Determine the [X, Y] coordinate at the center of the cell enclosing the given text.  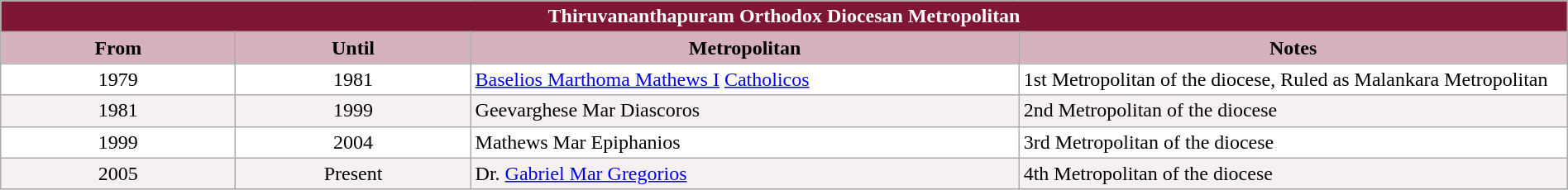
1979 [118, 79]
Notes [1293, 48]
Dr. Gabriel Mar Gregorios [744, 173]
1st Metropolitan of the diocese, Ruled as Malankara Metropolitan [1293, 79]
Present [353, 173]
Thiruvananthapuram Orthodox Diocesan Metropolitan [784, 17]
Metropolitan [744, 48]
Geevarghese Mar Diascoros [744, 111]
Mathews Mar Epiphanios [744, 142]
4th Metropolitan of the diocese [1293, 173]
From [118, 48]
2nd Metropolitan of the diocese [1293, 111]
3rd Metropolitan of the diocese [1293, 142]
Baselios Marthoma Mathews I Catholicos [744, 79]
Until [353, 48]
2005 [118, 173]
2004 [353, 142]
